Find where the given text appears and provide that cell's center as (X, Y) coordinate. 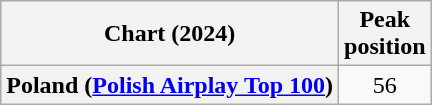
56 (385, 85)
Poland (Polish Airplay Top 100) (170, 85)
Peakposition (385, 34)
Chart (2024) (170, 34)
